Locate the cell with the specified text and output its [X, Y] center coordinate. 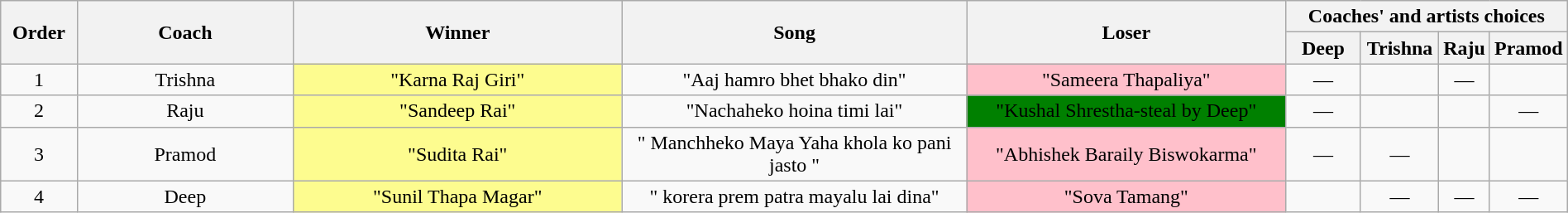
"Sunil Thapa Magar" [458, 196]
"Sandeep Rai" [458, 111]
"Sameera Thapaliya" [1126, 80]
"Kushal Shrestha-steal by Deep" [1126, 111]
Loser [1126, 32]
"Sova Tamang" [1126, 196]
Winner [458, 32]
"Aaj hamro bhet bhako din" [794, 80]
Order [39, 32]
"Nachaheko hoina timi lai" [794, 111]
"Karna Raj Giri" [458, 80]
Coaches' and artists choices [1426, 17]
4 [39, 196]
3 [39, 154]
"Abhishek Baraily Biswokarma" [1126, 154]
Coach [185, 32]
"Sudita Rai" [458, 154]
" korera prem patra mayalu lai dina" [794, 196]
2 [39, 111]
1 [39, 80]
" Manchheko Maya Yaha khola ko pani jasto " [794, 154]
Song [794, 32]
